Detect which cell encompasses the target text, then output its [x, y] center coordinate. 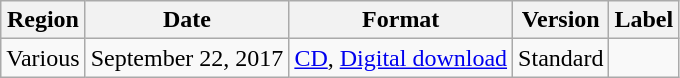
Label [644, 20]
September 22, 2017 [187, 58]
Version [561, 20]
Various [43, 58]
Date [187, 20]
CD, Digital download [401, 58]
Format [401, 20]
Standard [561, 58]
Region [43, 20]
